Return [X, Y] of the center of cell containing provided text 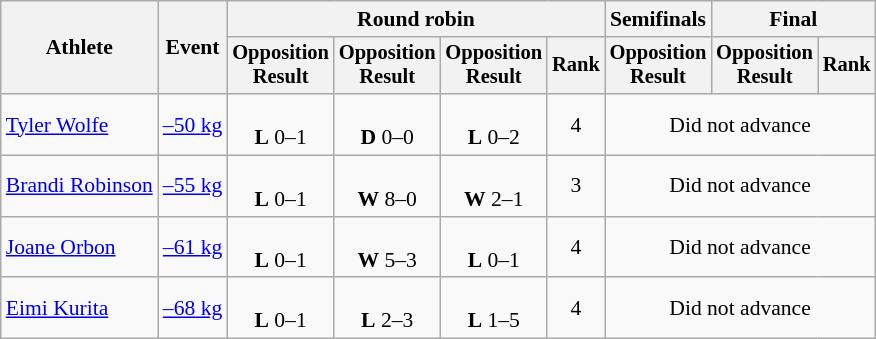
Brandi Robinson [80, 186]
D 0–0 [388, 124]
3 [576, 186]
W 5–3 [388, 248]
L 0–2 [494, 124]
–61 kg [192, 248]
Semifinals [658, 19]
–55 kg [192, 186]
L 1–5 [494, 308]
Event [192, 48]
–68 kg [192, 308]
Athlete [80, 48]
W 2–1 [494, 186]
Joane Orbon [80, 248]
Round robin [416, 19]
Final [793, 19]
L 2–3 [388, 308]
W 8–0 [388, 186]
–50 kg [192, 124]
Tyler Wolfe [80, 124]
Eimi Kurita [80, 308]
